Scan for the cell matching the given text and deliver its (x, y) coordinate at center. 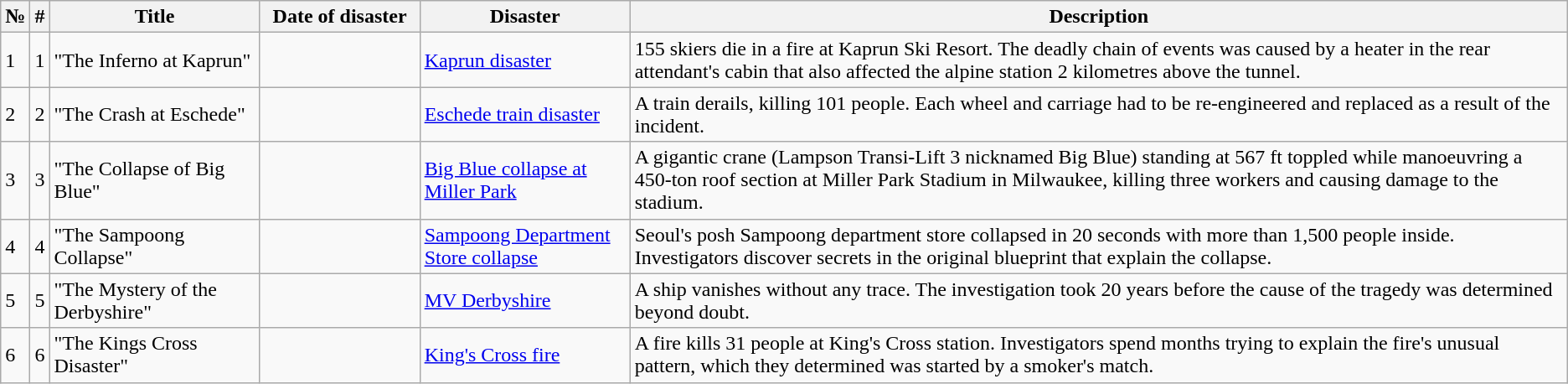
King's Cross fire (524, 355)
"The Crash at Eschede" (154, 114)
Eschede train disaster (524, 114)
Kaprun disaster (524, 60)
Big Blue collapse at Miller Park (524, 180)
A train derails, killing 101 people. Each wheel and carriage had to be re-engineered and replaced as a result of the incident. (1099, 114)
"The Collapse of Big Blue" (154, 180)
Disaster (524, 17)
"The Inferno at Kaprun" (154, 60)
# (40, 17)
MV Derbyshire (524, 300)
A ship vanishes without any trace. The investigation took 20 years before the cause of the tragedy was determined beyond doubt. (1099, 300)
"The Sampoong Collapse" (154, 246)
Date of disaster (340, 17)
Title (154, 17)
"The Kings Cross Disaster" (154, 355)
№ (15, 17)
Description (1099, 17)
"The Mystery of the Derbyshire" (154, 300)
Sampoong Department Store collapse (524, 246)
